For the text-containing cell, return its midpoint in (X, Y) coordinate format. 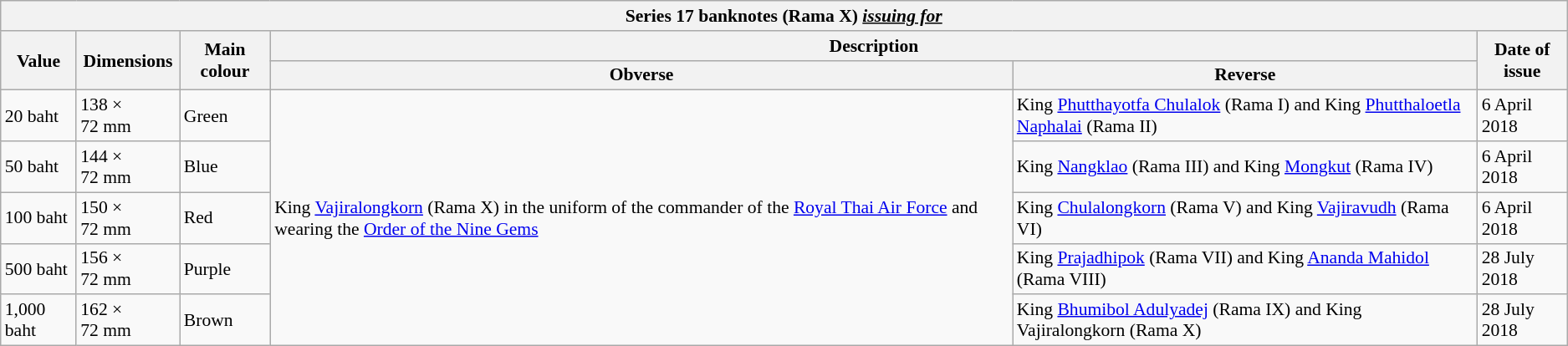
144 × 72 mm (128, 167)
138 × 72 mm (128, 115)
50 baht (38, 167)
100 baht (38, 217)
156 × 72 mm (128, 269)
1,000 baht (38, 321)
500 baht (38, 269)
Description (873, 46)
Purple (225, 269)
King Phutthayotfa Chulalok (Rama I) and King Phutthaloetla Naphalai (Rama II) (1245, 115)
King Bhumibol Adulyadej (Rama IX) and King Vajiralongkorn (Rama X) (1245, 321)
Reverse (1245, 75)
Brown (225, 321)
Main colour (225, 60)
King Prajadhipok (Rama VII) and King Ananda Mahidol (Rama VIII) (1245, 269)
King Chulalongkorn (Rama V) and King Vajiravudh (Rama VI) (1245, 217)
162 × 72 mm (128, 321)
Date of issue (1522, 60)
King Vajiralongkorn (Rama X) in the uniform of the commander of the Royal Thai Air Force and wearing the Order of the Nine Gems (641, 218)
20 baht (38, 115)
150 × 72 mm (128, 217)
Blue (225, 167)
King Nangklao (Rama III) and King Mongkut (Rama IV) (1245, 167)
Dimensions (128, 60)
Obverse (641, 75)
Value (38, 60)
Green (225, 115)
Series 17 banknotes (Rama X) issuing for (784, 16)
Red (225, 217)
